Capture the cell that displays the provided text and extract its (X, Y) central coordinate. 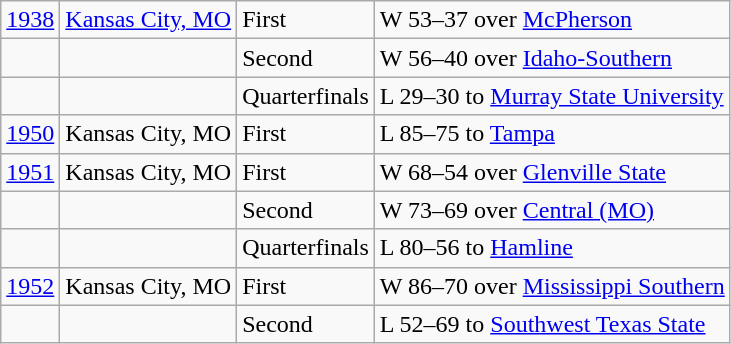
W 53–37 over McPherson (552, 20)
W 73–69 over Central (MO) (552, 210)
L 29–30 to Murray State University (552, 96)
W 86–70 over Mississippi Southern (552, 286)
L 52–69 to Southwest Texas State (552, 324)
1950 (30, 134)
W 56–40 over Idaho-Southern (552, 58)
1938 (30, 20)
1951 (30, 172)
L 85–75 to Tampa (552, 134)
W 68–54 over Glenville State (552, 172)
1952 (30, 286)
L 80–56 to Hamline (552, 248)
